Return the [x, y] coordinate for the center point of the cell that contains the specified text.  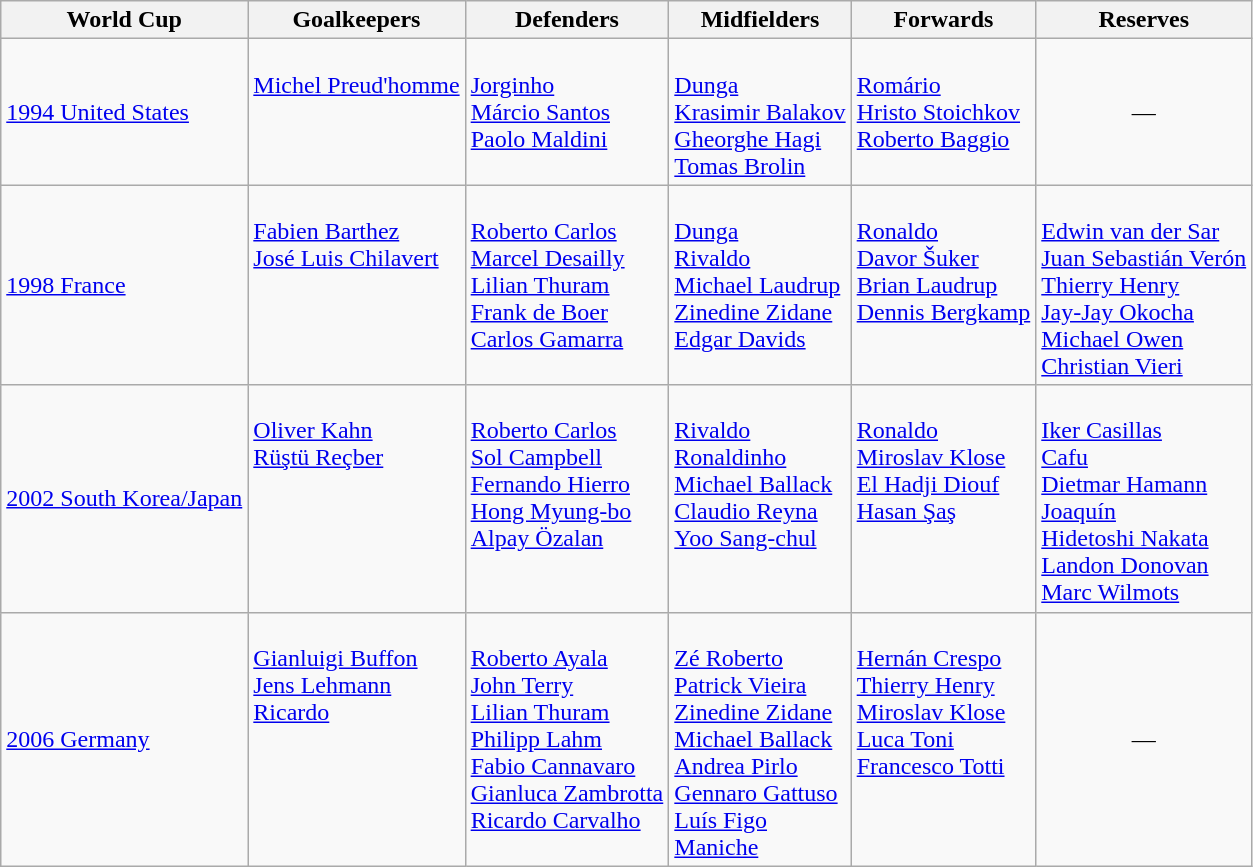
Oliver Kahn Rüştü Reçber [356, 498]
Rivaldo Ronaldinho Michael Ballack Claudio Reyna Yoo Sang-chul [760, 498]
Zé Roberto Patrick Vieira Zinedine Zidane Michael Ballack Andrea Pirlo Gennaro Gattuso Luís Figo Maniche [760, 739]
Roberto Carlos Sol Campbell Fernando Hierro Hong Myung-bo Alpay Özalan [567, 498]
2006 Germany [124, 739]
1994 United States [124, 112]
Dunga Krasimir Balakov Gheorghe Hagi Tomas Brolin [760, 112]
Roberto Carlos Marcel Desailly Lilian Thuram Frank de Boer Carlos Gamarra [567, 285]
Michel Preud'homme [356, 112]
Midfielders [760, 20]
Fabien Barthez José Luis Chilavert [356, 285]
Reserves [1144, 20]
World Cup [124, 20]
Ronaldo Davor Šuker Brian Laudrup Dennis Bergkamp [944, 285]
Roberto Ayala John Terry Lilian Thuram Philipp Lahm Fabio Cannavaro Gianluca Zambrotta Ricardo Carvalho [567, 739]
Edwin van der Sar Juan Sebastián Verón Thierry Henry Jay-Jay Okocha Michael Owen Christian Vieri [1144, 285]
Jorginho Márcio Santos Paolo Maldini [567, 112]
Defenders [567, 20]
Gianluigi Buffon Jens Lehmann Ricardo [356, 739]
Ronaldo Miroslav Klose El Hadji Diouf Hasan Şaş [944, 498]
Romário Hristo Stoichkov Roberto Baggio [944, 112]
Iker Casillas Cafu Dietmar Hamann Joaquín Hidetoshi Nakata Landon Donovan Marc Wilmots [1144, 498]
Forwards [944, 20]
Dunga Rivaldo Michael Laudrup Zinedine Zidane Edgar Davids [760, 285]
Goalkeepers [356, 20]
Hernán Crespo Thierry Henry Miroslav Klose Luca Toni Francesco Totti [944, 739]
2002 South Korea/Japan [124, 498]
1998 France [124, 285]
